Pinpoint the cell where the given text exists, returning its (x, y) midpoint coordinate. 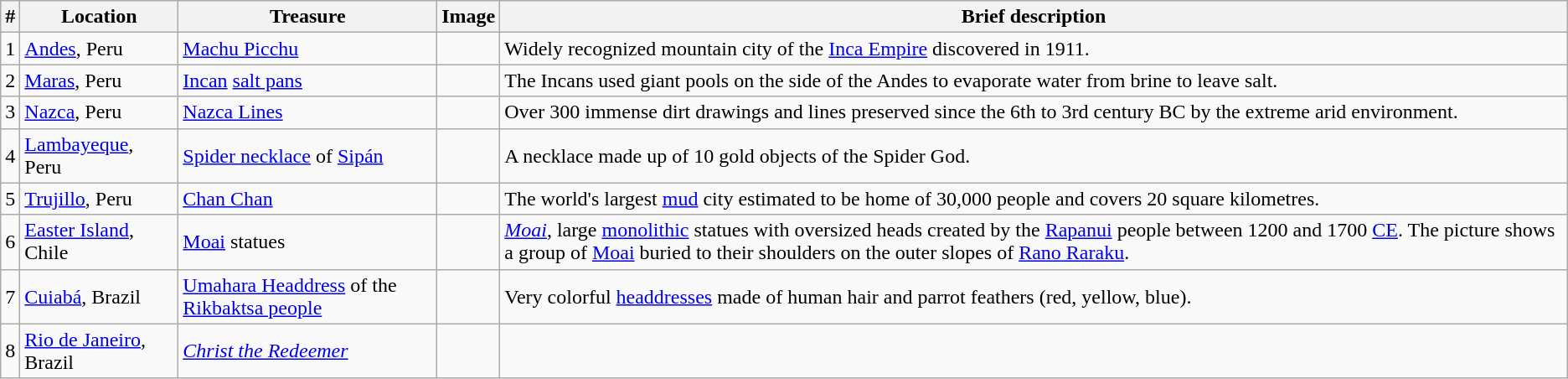
# (10, 17)
6 (10, 241)
Widely recognized mountain city of the Inca Empire discovered in 1911. (1034, 49)
Treasure (308, 17)
Andes, Peru (99, 49)
The world's largest mud city estimated to be home of 30,000 people and covers 20 square kilometres. (1034, 199)
Very colorful headdresses made of human hair and parrot feathers (red, yellow, blue). (1034, 297)
Nazca Lines (308, 112)
Location (99, 17)
Umahara Headdress of the Rikbaktsa people (308, 297)
Machu Picchu (308, 49)
Lambayeque, Peru (99, 156)
Christ the Redeemer (308, 350)
3 (10, 112)
A necklace made up of 10 gold objects of the Spider God. (1034, 156)
2 (10, 80)
Maras, Peru (99, 80)
Easter Island, Chile (99, 241)
The Incans used giant pools on the side of the Andes to evaporate water from brine to leave salt. (1034, 80)
4 (10, 156)
Image (469, 17)
5 (10, 199)
Over 300 immense dirt drawings and lines preserved since the 6th to 3rd century BC by the extreme arid environment. (1034, 112)
Brief description (1034, 17)
8 (10, 350)
Cuiabá, Brazil (99, 297)
Moai statues (308, 241)
Spider necklace of Sipán (308, 156)
Chan Chan (308, 199)
7 (10, 297)
Nazca, Peru (99, 112)
Rio de Janeiro, Brazil (99, 350)
Incan salt pans (308, 80)
1 (10, 49)
Trujillo, Peru (99, 199)
